Identify which cell holds the provided text, then report its [x, y] central coordinate. 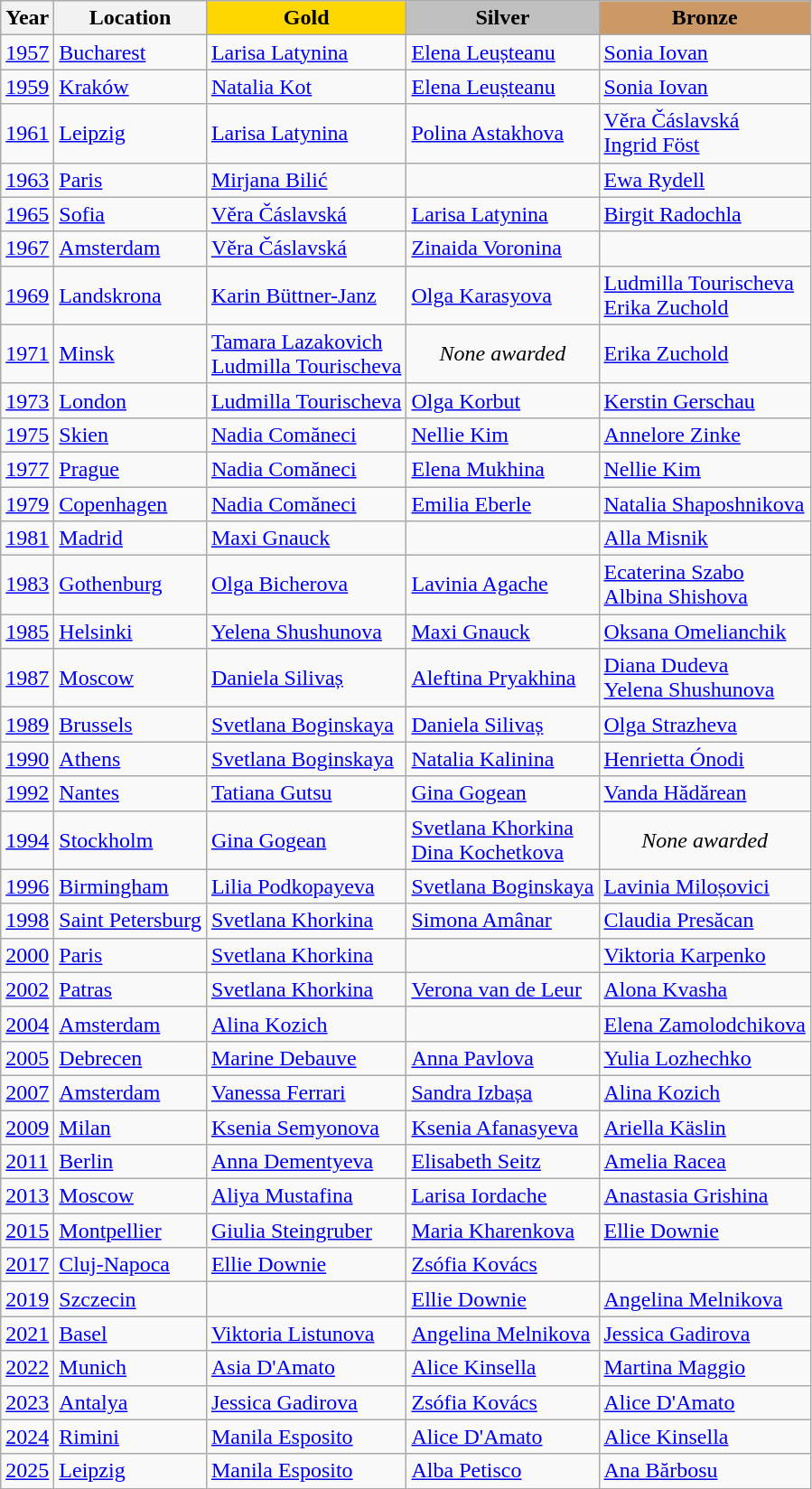
1975 [27, 435]
Asia D'Amato [306, 1368]
Anna Pavlova [502, 1058]
2019 [27, 1299]
2009 [27, 1127]
Alba Petisco [502, 1471]
Vanda Hădărean [705, 793]
1985 [27, 632]
2005 [27, 1058]
London [130, 400]
Verona van de Leur [502, 989]
1994 [27, 840]
Alla Misnik [705, 538]
Tamara Lazakovich Ludmilla Tourischeva [306, 354]
Montpellier [130, 1231]
1989 [27, 725]
1998 [27, 921]
Natalia Shaposhnikova [705, 503]
Alona Kvasha [705, 989]
Sandra Izbașa [502, 1092]
2017 [27, 1265]
Aleftina Pryakhina [502, 678]
Ecaterina Szabo Albina Shishova [705, 585]
Marine Debauve [306, 1058]
Lavinia Miloșovici [705, 886]
Olga Bicherova [306, 585]
Viktoria Listunova [306, 1334]
Anna Dementyeva [306, 1162]
2025 [27, 1471]
Brussels [130, 725]
Nantes [130, 793]
1969 [27, 295]
Věra Čáslavská Ingrid Föst [705, 134]
Vanessa Ferrari [306, 1092]
Kraków [130, 87]
Yulia Lozhechko [705, 1058]
1959 [27, 87]
2002 [27, 989]
Elena Mukhina [502, 469]
2015 [27, 1231]
Olga Strazheva [705, 725]
Ksenia Afanasyeva [502, 1127]
2022 [27, 1368]
Copenhagen [130, 503]
Amelia Racea [705, 1162]
Oksana Omelianchik [705, 632]
Gothenburg [130, 585]
Zinaida Voronina [502, 248]
Tatiana Gutsu [306, 793]
1983 [27, 585]
1977 [27, 469]
Antalya [130, 1402]
Erika Zuchold [705, 354]
Ksenia Semyonova [306, 1127]
1987 [27, 678]
Larisa Iordache [502, 1196]
Rimini [130, 1437]
Szczecin [130, 1299]
Birmingham [130, 886]
Lavinia Agache [502, 585]
2024 [27, 1437]
Lilia Podkopayeva [306, 886]
1963 [27, 180]
1996 [27, 886]
Natalia Kalinina [502, 759]
1992 [27, 793]
1971 [27, 354]
1961 [27, 134]
1967 [27, 248]
Ewa Rydell [705, 180]
Yelena Shushunova [306, 632]
Birgit Radochla [705, 214]
Viktoria Karpenko [705, 955]
Sofia [130, 214]
Karin Büttner-Janz [306, 295]
Elisabeth Seitz [502, 1162]
Ana Bărbosu [705, 1471]
Bronze [705, 18]
Kerstin Gerschau [705, 400]
Year [27, 18]
Giulia Steingruber [306, 1231]
Athens [130, 759]
Location [130, 18]
Stockholm [130, 840]
Emilia Eberle [502, 503]
1965 [27, 214]
Ludmilla Tourischeva Erika Zuchold [705, 295]
Maria Kharenkova [502, 1231]
1973 [27, 400]
2011 [27, 1162]
2004 [27, 1024]
Mirjana Bilić [306, 180]
Anastasia Grishina [705, 1196]
2000 [27, 955]
1957 [27, 52]
2007 [27, 1092]
Saint Petersburg [130, 921]
Svetlana Khorkina Dina Kochetkova [502, 840]
Aliya Mustafina [306, 1196]
Patras [130, 989]
Basel [130, 1334]
Ariella Käslin [705, 1127]
Elena Zamolodchikova [705, 1024]
2013 [27, 1196]
Prague [130, 469]
Berlin [130, 1162]
1990 [27, 759]
2021 [27, 1334]
Munich [130, 1368]
Olga Korbut [502, 400]
Claudia Presăcan [705, 921]
Polina Astakhova [502, 134]
Skien [130, 435]
1981 [27, 538]
Madrid [130, 538]
Milan [130, 1127]
Silver [502, 18]
Simona Amânar [502, 921]
Martina Maggio [705, 1368]
Landskrona [130, 295]
1979 [27, 503]
Helsinki [130, 632]
Cluj-Napoca [130, 1265]
Natalia Kot [306, 87]
Gold [306, 18]
2023 [27, 1402]
Minsk [130, 354]
Henrietta Ónodi [705, 759]
Debrecen [130, 1058]
Annelore Zinke [705, 435]
Diana Dudeva Yelena Shushunova [705, 678]
Olga Karasyova [502, 295]
Ludmilla Tourischeva [306, 400]
Bucharest [130, 52]
